Extract the (x, y) coordinate from the center of the cell holding the provided text.  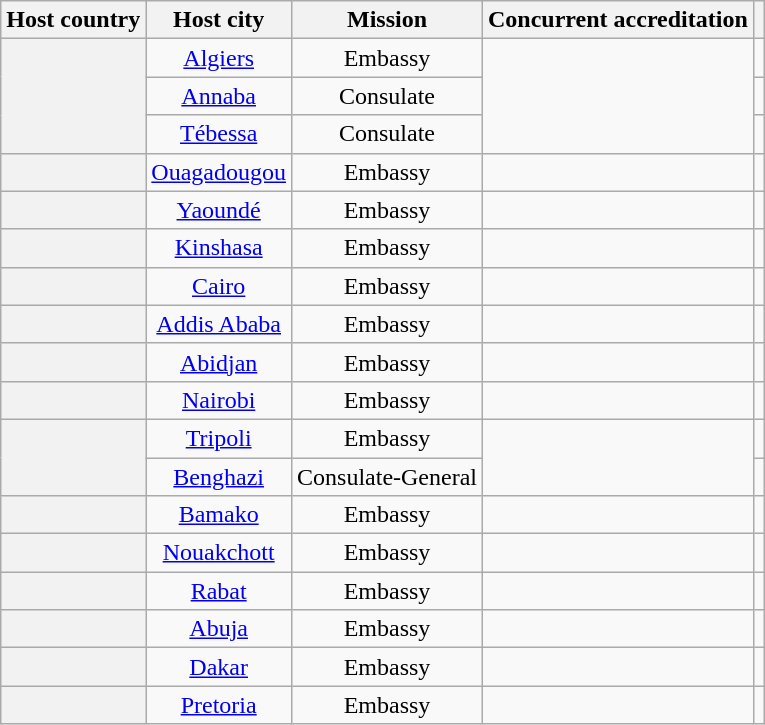
Mission (388, 20)
Cairo (219, 286)
Concurrent accreditation (618, 20)
Dakar (219, 667)
Host country (74, 20)
Kinshasa (219, 248)
Addis Ababa (219, 324)
Algiers (219, 58)
Abidjan (219, 362)
Ouagadougou (219, 172)
Tébessa (219, 134)
Rabat (219, 591)
Nouakchott (219, 553)
Pretoria (219, 705)
Annaba (219, 96)
Tripoli (219, 438)
Bamako (219, 515)
Nairobi (219, 400)
Abuja (219, 629)
Consulate-General (388, 477)
Benghazi (219, 477)
Host city (219, 20)
Yaoundé (219, 210)
